Output the (x, y) coordinate of the center of the cell containing the given text.  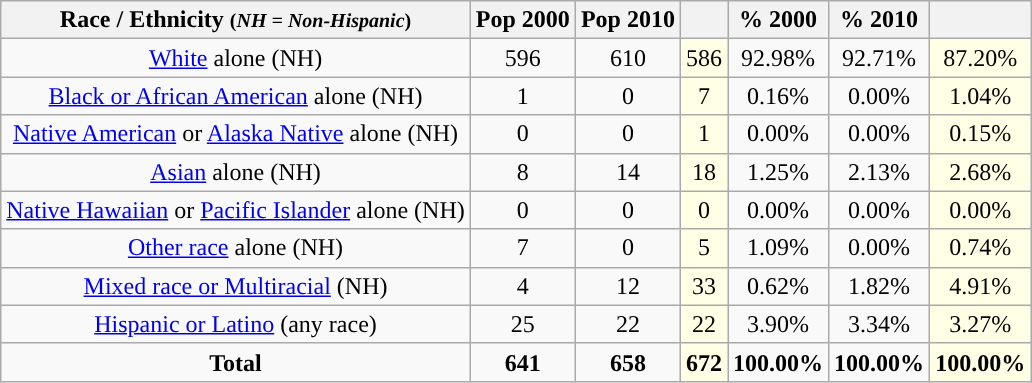
% 2010 (880, 20)
586 (704, 58)
Native Hawaiian or Pacific Islander alone (NH) (236, 210)
% 2000 (778, 20)
1.04% (980, 96)
92.71% (880, 58)
Native American or Alaska Native alone (NH) (236, 134)
641 (522, 362)
12 (628, 286)
4.91% (980, 286)
0.62% (778, 286)
3.34% (880, 324)
1.82% (880, 286)
5 (704, 248)
0.74% (980, 248)
672 (704, 362)
Black or African American alone (NH) (236, 96)
3.90% (778, 324)
Hispanic or Latino (any race) (236, 324)
610 (628, 58)
Pop 2010 (628, 20)
4 (522, 286)
Mixed race or Multiracial (NH) (236, 286)
658 (628, 362)
Other race alone (NH) (236, 248)
0.15% (980, 134)
18 (704, 172)
2.13% (880, 172)
1.25% (778, 172)
14 (628, 172)
2.68% (980, 172)
25 (522, 324)
92.98% (778, 58)
1.09% (778, 248)
White alone (NH) (236, 58)
Pop 2000 (522, 20)
Total (236, 362)
596 (522, 58)
8 (522, 172)
33 (704, 286)
Asian alone (NH) (236, 172)
3.27% (980, 324)
Race / Ethnicity (NH = Non-Hispanic) (236, 20)
87.20% (980, 58)
0.16% (778, 96)
